Detect which cell encompasses the target text, then output its (X, Y) center coordinate. 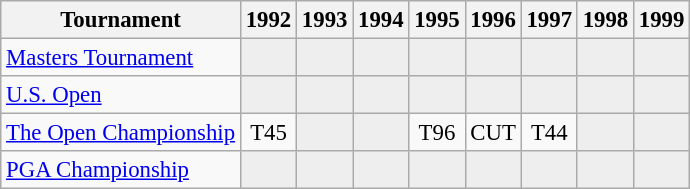
1998 (605, 20)
1999 (661, 20)
T45 (268, 133)
T96 (437, 133)
1992 (268, 20)
1997 (549, 20)
1995 (437, 20)
1993 (325, 20)
Tournament (121, 20)
T44 (549, 133)
The Open Championship (121, 133)
1996 (493, 20)
U.S. Open (121, 95)
Masters Tournament (121, 58)
CUT (493, 133)
1994 (381, 20)
PGA Championship (121, 170)
